Locate the cell with the specified text and output its [x, y] center coordinate. 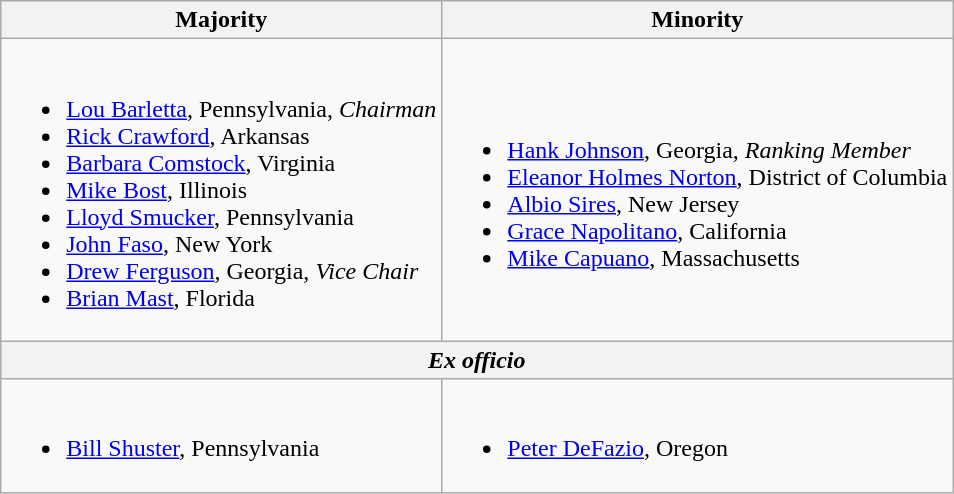
Ex officio [477, 360]
Minority [698, 20]
Peter DeFazio, Oregon [698, 436]
Bill Shuster, Pennsylvania [222, 436]
Majority [222, 20]
